Return the (X, Y) coordinate for the center point of the cell that contains the specified text.  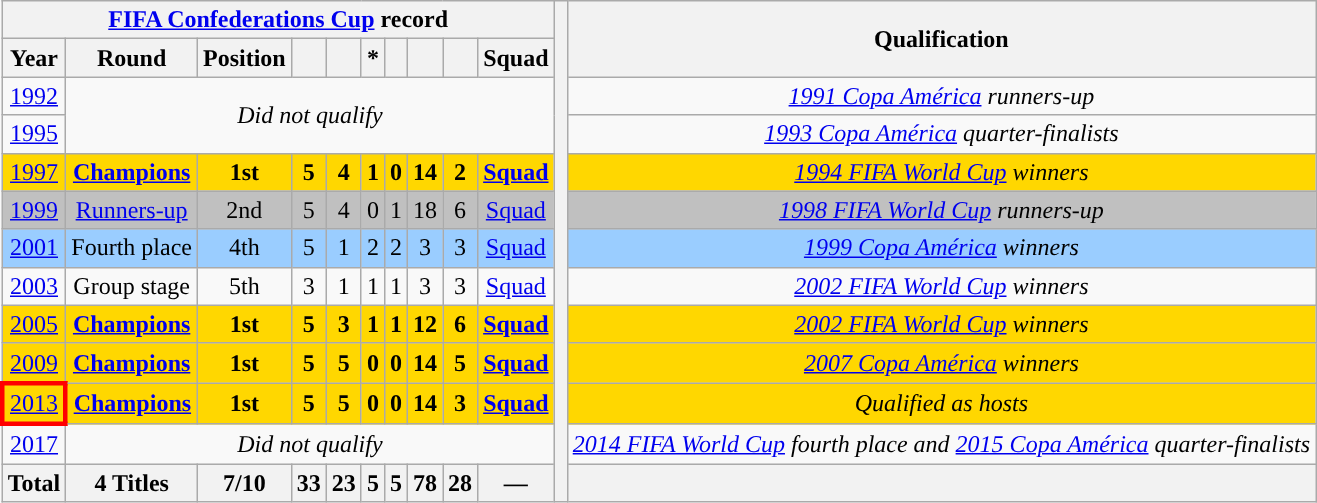
2017 (34, 444)
— (516, 483)
78 (424, 483)
2013 (34, 404)
Group stage (132, 286)
2001 (34, 248)
7/10 (244, 483)
2007 Copa América winners (941, 363)
2nd (244, 210)
1998 FIFA World Cup runners-up (941, 210)
4 Titles (132, 483)
1991 Copa América runners-up (941, 96)
18 (424, 210)
1993 Copa América quarter-finalists (941, 134)
Runners-up (132, 210)
1992 (34, 96)
FIFA Confederations Cup record (278, 20)
12 (424, 324)
Qualification (941, 39)
1995 (34, 134)
5th (244, 286)
* (372, 58)
Fourth place (132, 248)
Position (244, 58)
28 (460, 483)
23 (344, 483)
Qualified as hosts (941, 404)
1997 (34, 172)
4th (244, 248)
1999 Copa América winners (941, 248)
2003 (34, 286)
2005 (34, 324)
1994 FIFA World Cup winners (941, 172)
Round (132, 58)
33 (308, 483)
2014 FIFA World Cup fourth place and 2015 Copa América quarter-finalists (941, 444)
Total (34, 483)
Year (34, 58)
2009 (34, 363)
1999 (34, 210)
